Find where the given text appears and provide that cell's center as [x, y] coordinate. 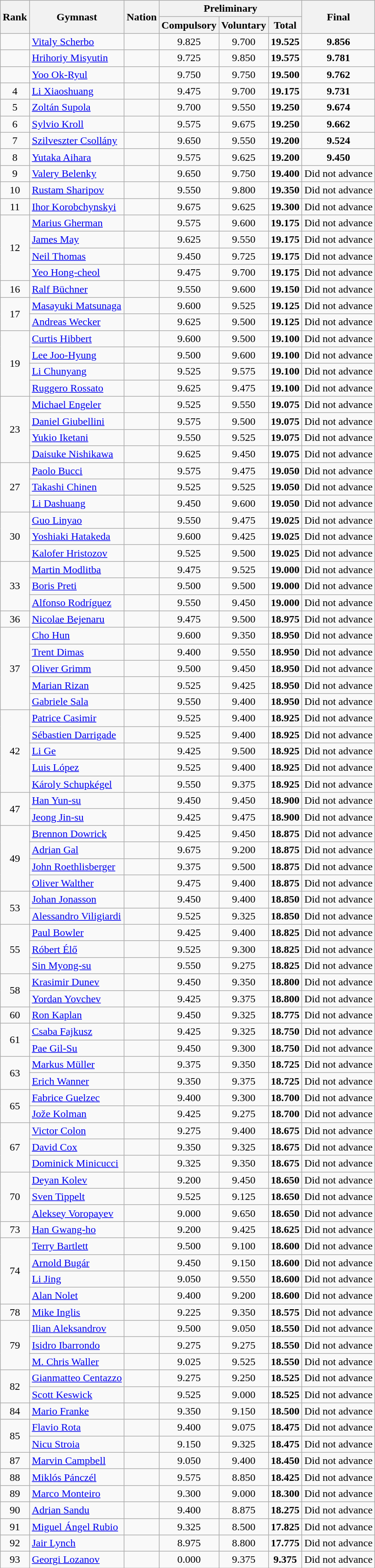
Mario Franke [77, 1411]
Total [286, 25]
Gymnast [77, 17]
18.500 [286, 1411]
Károly Schupkégel [77, 784]
19.525 [286, 42]
87 [15, 1460]
Li Dashuang [77, 504]
9.800 [243, 190]
60 [15, 1015]
Georgi Lozanov [77, 1560]
Róbert Élő [77, 949]
Cho Hun [77, 636]
9 [15, 173]
9.781 [339, 58]
Guo Linyao [77, 520]
Deyan Kolev [77, 1180]
Alessandro Viligiardi [77, 916]
93 [15, 1560]
Yoo Ok-Ryul [77, 75]
Kalofer Hristozov [77, 553]
Csaba Fajkusz [77, 1032]
Ruggero Rossato [77, 388]
Scott Keswick [77, 1395]
Final [339, 17]
Li Ge [77, 751]
73 [15, 1229]
23 [15, 429]
Sébastien Darrigade [77, 735]
17 [15, 314]
78 [15, 1312]
Marvin Campbell [77, 1460]
18.300 [286, 1493]
16 [15, 289]
Yoshiaki Hatakeda [77, 537]
9.731 [339, 91]
84 [15, 1411]
30 [15, 537]
Dominick Minicucci [77, 1164]
Szilveszter Csollány [77, 140]
19.350 [286, 190]
Nation [141, 17]
Markus Müller [77, 1065]
19.300 [286, 207]
37 [15, 668]
Preliminary [231, 9]
Erich Wanner [77, 1081]
Alan Nolet [77, 1296]
Yordan Yovchev [77, 998]
9.225 [189, 1312]
Luis López [77, 768]
Paolo Bucci [77, 470]
Compulsory [189, 25]
17.825 [286, 1526]
55 [15, 949]
M. Chris Waller [77, 1362]
Miklós Pánczél [77, 1477]
Zoltán Supola [77, 108]
27 [15, 487]
33 [15, 586]
19.575 [286, 58]
Marius Gherman [77, 223]
7 [15, 140]
70 [15, 1196]
65 [15, 1106]
63 [15, 1073]
Adrian Sandu [77, 1510]
Marco Monteiro [77, 1493]
9.762 [339, 75]
47 [15, 809]
61 [15, 1040]
Isidro Ibarrondo [77, 1345]
Trent Dimas [77, 652]
9.856 [339, 42]
Andreas Wecker [77, 322]
Adrian Gal [77, 850]
Nicolae Bejenaru [77, 619]
Hrihoriy Misyutin [77, 58]
Yukio Iketani [77, 437]
88 [15, 1477]
Han Yun-su [77, 801]
9.825 [189, 42]
36 [15, 619]
Marian Rizan [77, 685]
Miguel Ángel Rubio [77, 1526]
Terry Bartlett [77, 1246]
Han Gwang-ho [77, 1229]
Rank [15, 17]
8.500 [243, 1526]
Mike Inglis [77, 1312]
Jože Kolman [77, 1114]
Arnold Bugár [77, 1263]
19 [15, 363]
9.850 [243, 58]
74 [15, 1271]
9.100 [243, 1246]
19.500 [286, 75]
Gianmatteo Centazzo [77, 1378]
4 [15, 91]
18.575 [286, 1312]
Jeong Jin-su [77, 817]
18.775 [286, 1015]
8.850 [243, 1477]
Flavio Rota [77, 1428]
James May [77, 240]
8.875 [243, 1510]
Li Chunyang [77, 372]
5 [15, 108]
89 [15, 1493]
Patrice Casimir [77, 718]
92 [15, 1543]
Takashi Chinen [77, 487]
John Roethlisberger [77, 867]
85 [15, 1436]
Oliver Grimm [77, 668]
Nicu Stroia [77, 1444]
Sylvio Kroll [77, 124]
79 [15, 1345]
Yutaka Aihara [77, 157]
Sin Myong-su [77, 965]
Daisuke Nishikawa [77, 454]
67 [15, 1147]
Victor Colon [77, 1131]
Rustam Sharipov [77, 190]
David Cox [77, 1147]
Oliver Walther [77, 883]
9.075 [243, 1428]
18.625 [286, 1229]
Brennon Dowrick [77, 834]
9.250 [243, 1378]
Paul Bowler [77, 932]
8.975 [189, 1543]
12 [15, 248]
91 [15, 1526]
0.000 [189, 1560]
Aleksey Voropayev [77, 1213]
Voluntary [243, 25]
Krasimir Dunev [77, 982]
42 [15, 751]
49 [15, 858]
19.400 [286, 173]
Pae Gil-Su [77, 1048]
6 [15, 124]
Gabriele Sala [77, 701]
18.450 [286, 1460]
Valery Belenky [77, 173]
Li Jing [77, 1279]
90 [15, 1510]
17.775 [286, 1543]
Boris Preti [77, 586]
Vitaly Scherbo [77, 42]
Sven Tippelt [77, 1196]
Michael Engeler [77, 404]
8.800 [243, 1543]
Yeo Hong-cheol [77, 273]
Neil Thomas [77, 256]
Ilian Aleksandrov [77, 1329]
Ihor Korobchynskyi [77, 207]
Li Xiaoshuang [77, 91]
9.674 [339, 108]
Johan Jonasson [77, 900]
18.975 [286, 619]
Ralf Büchner [77, 289]
Martin Modlitba [77, 570]
9.524 [339, 140]
11 [15, 207]
9.662 [339, 124]
9.025 [189, 1362]
58 [15, 990]
Fabrice Guelzec [77, 1098]
Masayuki Matsunaga [77, 306]
82 [15, 1386]
9.125 [243, 1196]
Jair Lynch [77, 1543]
18.275 [286, 1510]
18.425 [286, 1477]
19.150 [286, 289]
Lee Joo-Hyung [77, 355]
8 [15, 157]
Ron Kaplan [77, 1015]
Alfonso Rodríguez [77, 603]
Daniel Giubellini [77, 421]
10 [15, 190]
Curtis Hibbert [77, 339]
53 [15, 908]
